Return the (x, y) coordinate for the center point of the cell that contains the specified text.  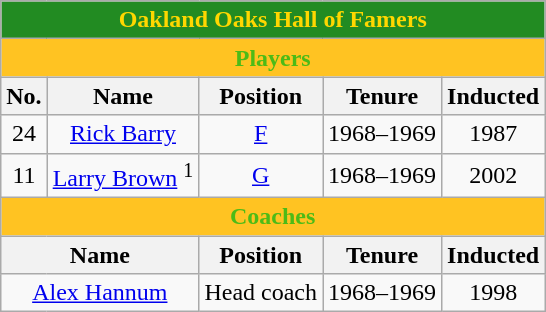
G (261, 176)
Alex Hannum (100, 293)
Larry Brown 1 (123, 176)
11 (24, 176)
Head coach (261, 293)
F (261, 134)
Oakland Oaks Hall of Famers (273, 20)
No. (24, 96)
Coaches (273, 217)
2002 (494, 176)
Players (273, 58)
Rick Barry (123, 134)
24 (24, 134)
1998 (494, 293)
1987 (494, 134)
